Provide the [X, Y] coordinate of the cell's center where the given text is located.  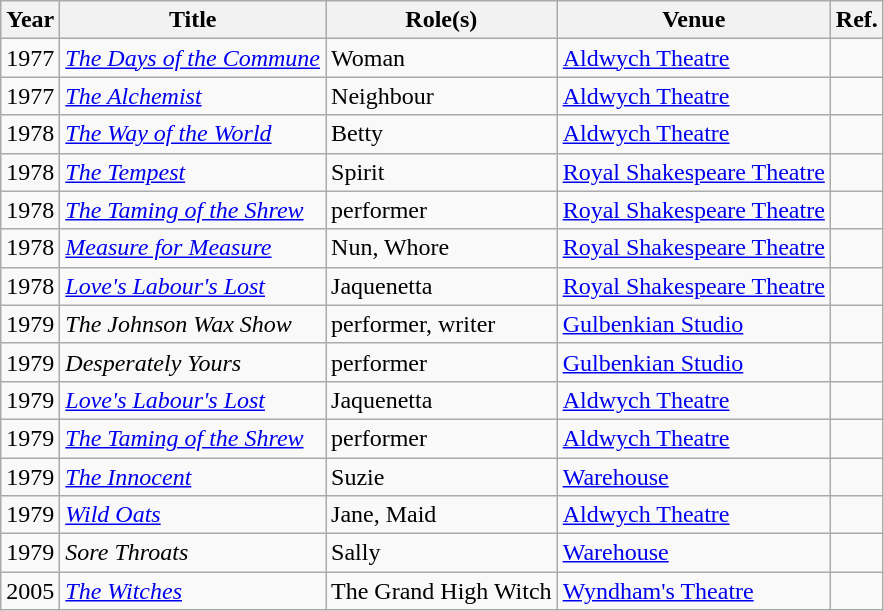
Spirit [442, 172]
Role(s) [442, 20]
The Tempest [193, 172]
Ref. [856, 20]
Wild Oats [193, 515]
The Grand High Witch [442, 591]
The Alchemist [193, 96]
Measure for Measure [193, 248]
Nun, Whore [442, 248]
Suzie [442, 477]
The Witches [193, 591]
Neighbour [442, 96]
Desperately Yours [193, 362]
2005 [30, 591]
Title [193, 20]
Wyndham's Theatre [694, 591]
The Days of the Commune [193, 58]
The Johnson Wax Show [193, 324]
Betty [442, 134]
Venue [694, 20]
Sally [442, 553]
Jane, Maid [442, 515]
performer, writer [442, 324]
Year [30, 20]
Woman [442, 58]
The Way of the World [193, 134]
The Innocent [193, 477]
Sore Throats [193, 553]
